Pinpoint the cell where the given text exists, returning its [x, y] midpoint coordinate. 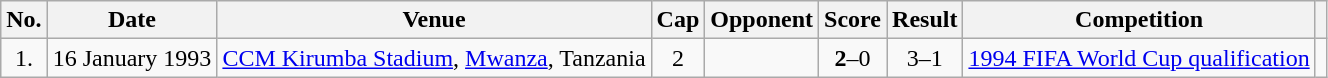
Cap [678, 20]
Result [925, 20]
No. [24, 20]
Date [132, 20]
2–0 [853, 58]
16 January 1993 [132, 58]
1994 FIFA World Cup qualification [1139, 58]
1. [24, 58]
Venue [434, 20]
Opponent [762, 20]
Score [853, 20]
CCM Kirumba Stadium, Mwanza, Tanzania [434, 58]
3–1 [925, 58]
2 [678, 58]
Competition [1139, 20]
